Find where the given text appears and provide that cell's center as [x, y] coordinate. 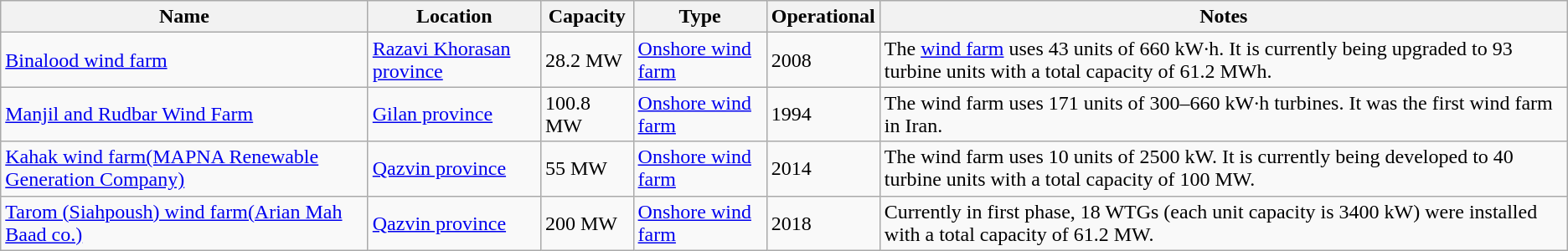
Binalood wind farm [184, 60]
Notes [1223, 17]
Name [184, 17]
2014 [823, 169]
Gilan province [454, 114]
Operational [823, 17]
Currently in first phase, 18 WTGs (each unit capacity is 3400 kW) were installed with a total capacity of 61.2 MW. [1223, 223]
The wind farm uses 171 units of 300–660 kW·h turbines. It was the first wind farm in Iran. [1223, 114]
28.2 MW [586, 60]
Kahak wind farm(MAPNA Renewable Generation Company) [184, 169]
The wind farm uses 10 units of 2500 kW. It is currently being developed to 40 turbine units with a total capacity of 100 MW. [1223, 169]
100.8 MW [586, 114]
2018 [823, 223]
Type [700, 17]
1994 [823, 114]
2008 [823, 60]
55 MW [586, 169]
Manjil and Rudbar Wind Farm [184, 114]
The wind farm uses 43 units of 660 kW·h. It is currently being upgraded to 93 turbine units with a total capacity of 61.2 MWh. [1223, 60]
Razavi Khorasan province [454, 60]
200 MW [586, 223]
Tarom (Siahpoush) wind farm(Arian Mah Baad co.) [184, 223]
Location [454, 17]
Capacity [586, 17]
